Scan for the cell matching the given text and deliver its (X, Y) coordinate at center. 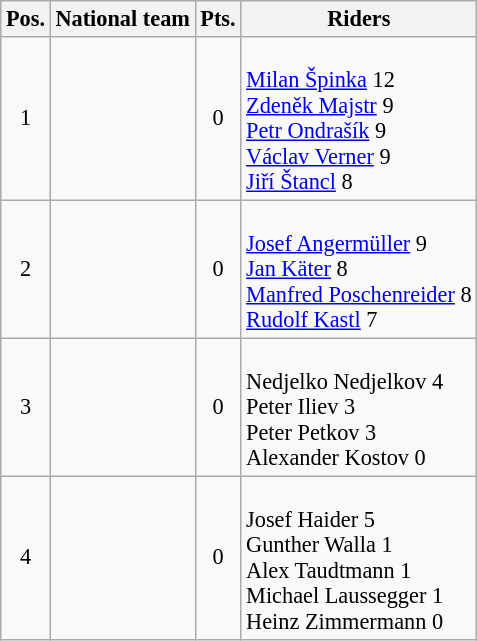
Nedjelko Nedjelkov 4 Peter Iliev 3 Peter Petkov 3 Alexander Kostov 0 (359, 407)
Pts. (218, 19)
Pos. (26, 19)
Josef Angermüller 9 Jan Käter 8 Manfred Poschenreider 8 Rudolf Kastl 7 (359, 269)
Riders (359, 19)
4 (26, 558)
National team (122, 19)
1 (26, 118)
2 (26, 269)
3 (26, 407)
Milan Špinka 12 Zdeněk Majstr 9 Petr Ondrašík 9 Václav Verner 9 Jiří Štancl 8 (359, 118)
Josef Haider 5 Gunther Walla 1 Alex Taudtmann 1 Michael Laussegger 1 Heinz Zimmermann 0 (359, 558)
